Return the [X, Y] coordinate for the center point of the cell that contains the specified text.  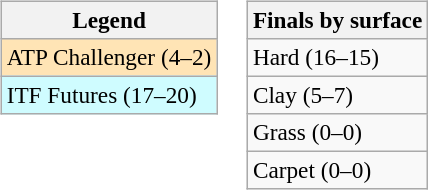
Grass (0–0) [337, 133]
ATP Challenger (4–2) [108, 57]
Clay (5–7) [337, 95]
Finals by surface [337, 20]
Hard (16–15) [337, 57]
Carpet (0–0) [337, 171]
Legend [108, 20]
ITF Futures (17–20) [108, 95]
